Return (x, y) of the center of cell containing provided text 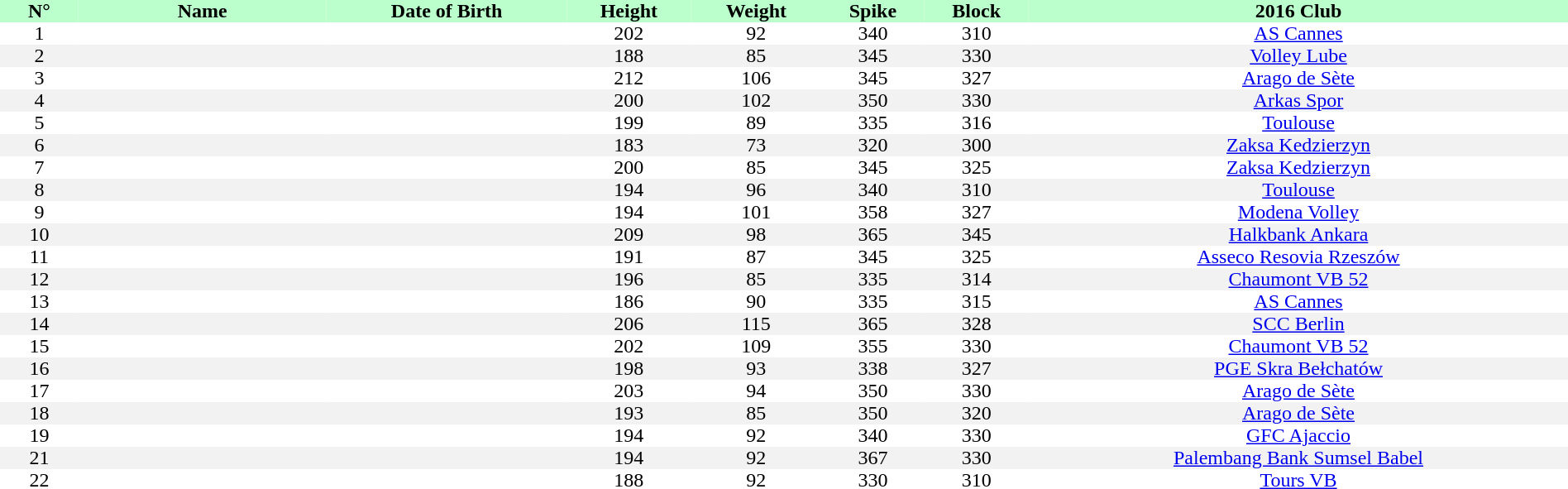
358 (872, 212)
1 (40, 33)
Volley Lube (1298, 56)
15 (40, 346)
315 (976, 301)
98 (756, 235)
109 (756, 346)
6 (40, 146)
115 (756, 324)
16 (40, 369)
4 (40, 101)
89 (756, 122)
10 (40, 235)
N° (40, 12)
19 (40, 435)
198 (629, 369)
Name (203, 12)
Block (976, 12)
193 (629, 414)
21 (40, 458)
203 (629, 391)
338 (872, 369)
186 (629, 301)
Halkbank Ankara (1298, 235)
11 (40, 256)
328 (976, 324)
18 (40, 414)
Date of Birth (447, 12)
102 (756, 101)
93 (756, 369)
106 (756, 78)
PGE Skra Bełchatów (1298, 369)
314 (976, 280)
GFC Ajaccio (1298, 435)
Modena Volley (1298, 212)
SCC Berlin (1298, 324)
199 (629, 122)
Height (629, 12)
196 (629, 280)
Palembang Bank Sumsel Babel (1298, 458)
5 (40, 122)
101 (756, 212)
12 (40, 280)
209 (629, 235)
Spike (872, 12)
Asseco Resovia Rzeszów (1298, 256)
367 (872, 458)
9 (40, 212)
2 (40, 56)
2016 Club (1298, 12)
14 (40, 324)
8 (40, 190)
316 (976, 122)
17 (40, 391)
212 (629, 78)
183 (629, 146)
96 (756, 190)
7 (40, 167)
13 (40, 301)
87 (756, 256)
3 (40, 78)
90 (756, 301)
191 (629, 256)
Arkas Spor (1298, 101)
94 (756, 391)
206 (629, 324)
188 (629, 56)
300 (976, 146)
73 (756, 146)
355 (872, 346)
Weight (756, 12)
